For the text-containing cell, return its midpoint in (x, y) coordinate format. 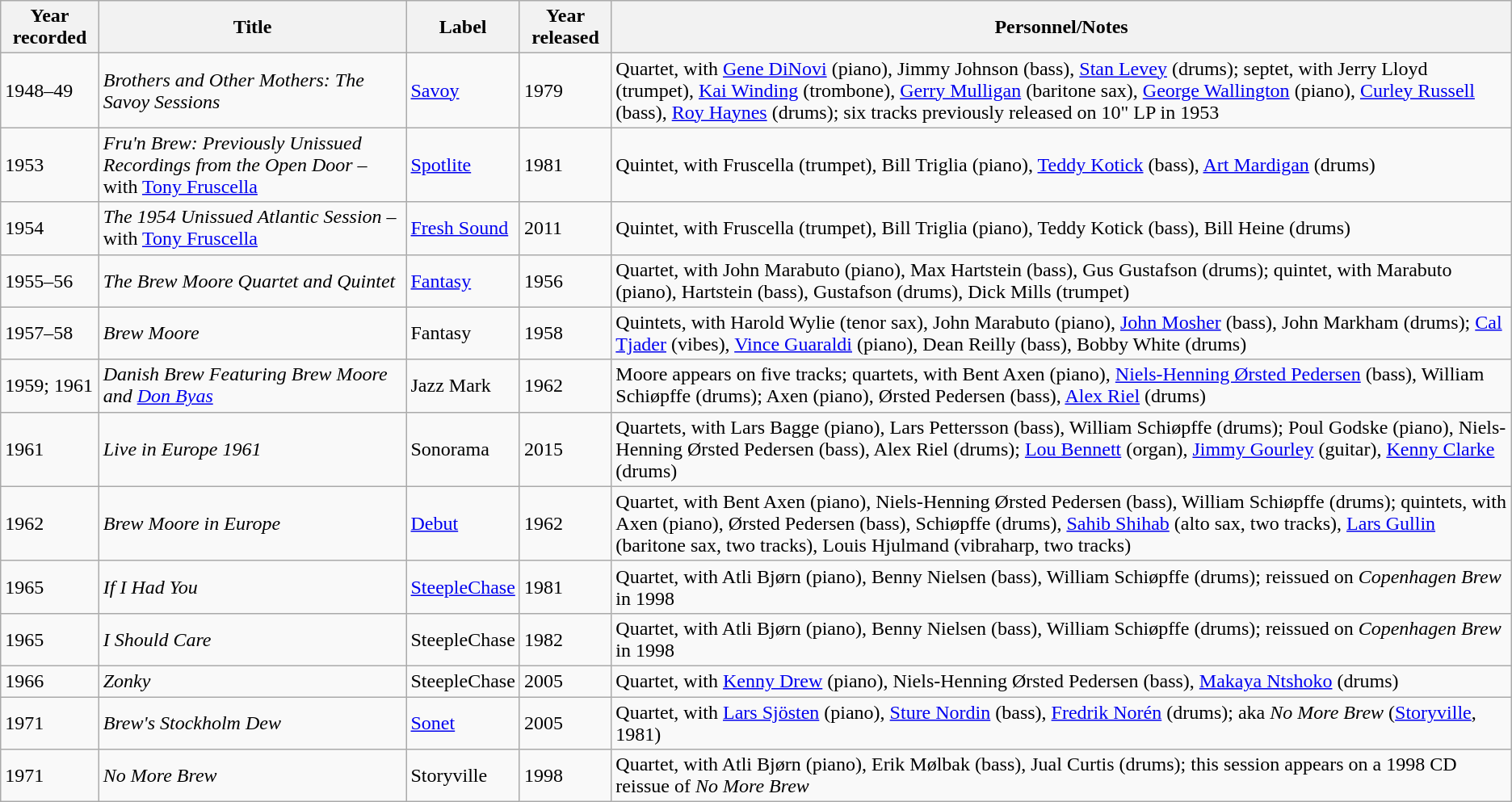
Brothers and Other Mothers: The Savoy Sessions (252, 90)
Sonet (463, 722)
1958 (565, 333)
1979 (565, 90)
1948–49 (50, 90)
Spotlite (463, 165)
Quintet, with Fruscella (trumpet), Bill Triglia (piano), Teddy Kotick (bass), Bill Heine (drums) (1061, 228)
If I Had You (252, 586)
Brew's Stockholm Dew (252, 722)
1961 (50, 449)
Quartet, with Lars Sjösten (piano), Sture Nordin (bass), Fredrik Norén (drums); aka No More Brew (Storyville, 1981) (1061, 722)
Title (252, 27)
Sonorama (463, 449)
1966 (50, 681)
Personnel/Notes (1061, 27)
1956 (565, 281)
Brew Moore in Europe (252, 523)
Year recorded (50, 27)
I Should Care (252, 640)
The Brew Moore Quartet and Quintet (252, 281)
1982 (565, 640)
1959; 1961 (50, 386)
The 1954 Unissued Atlantic Session – with Tony Fruscella (252, 228)
Danish Brew Featuring Brew Moore and Don Byas (252, 386)
Fru'n Brew: Previously Unissued Recordings from the Open Door – with Tony Fruscella (252, 165)
Brew Moore (252, 333)
Savoy (463, 90)
Quartet, with Atli Bjørn (piano), Erik Mølbak (bass), Jual Curtis (drums); this session appears on a 1998 CD reissue of No More Brew (1061, 775)
Quintet, with Fruscella (trumpet), Bill Triglia (piano), Teddy Kotick (bass), Art Mardigan (drums) (1061, 165)
1998 (565, 775)
Quartet, with Kenny Drew (piano), Niels-Henning Ørsted Pedersen (bass), Makaya Ntshoko (drums) (1061, 681)
Label (463, 27)
1953 (50, 165)
Storyville (463, 775)
Zonky (252, 681)
2015 (565, 449)
No More Brew (252, 775)
1954 (50, 228)
1957–58 (50, 333)
2011 (565, 228)
1955–56 (50, 281)
Live in Europe 1961 (252, 449)
Fresh Sound (463, 228)
Debut (463, 523)
Jazz Mark (463, 386)
Year released (565, 27)
